Find where the given text appears and provide that cell's center as (X, Y) coordinate. 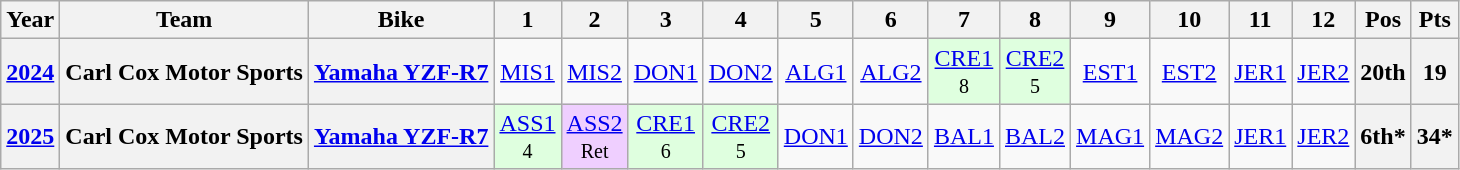
BAL1 (964, 136)
7 (964, 20)
19 (1434, 72)
ALG1 (816, 72)
MAG1 (1110, 136)
CRE18 (964, 72)
EST2 (1190, 72)
3 (666, 20)
MAG2 (1190, 136)
10 (1190, 20)
9 (1110, 20)
ASS2Ret (594, 136)
6 (890, 20)
34* (1434, 136)
Team (184, 20)
CRE16 (666, 136)
20th (1383, 72)
ALG2 (890, 72)
12 (1324, 20)
5 (816, 20)
1 (528, 20)
Pos (1383, 20)
4 (740, 20)
BAL2 (1034, 136)
11 (1260, 20)
Year (30, 20)
MIS2 (594, 72)
ASS14 (528, 136)
Bike (401, 20)
2 (594, 20)
8 (1034, 20)
2025 (30, 136)
2024 (30, 72)
MIS1 (528, 72)
Pts (1434, 20)
EST1 (1110, 72)
6th* (1383, 136)
